Scan for the cell matching the given text and deliver its [X, Y] coordinate at center. 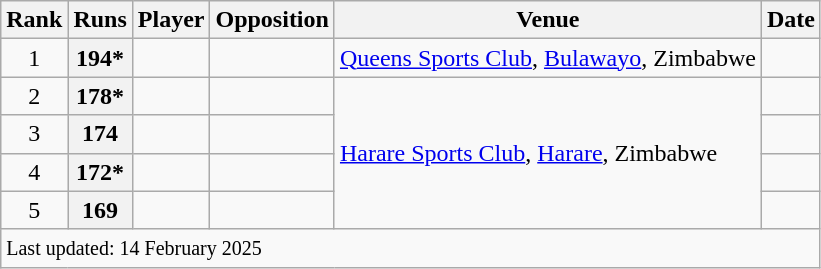
Runs [100, 20]
174 [100, 134]
Player [171, 20]
Queens Sports Club, Bulawayo, Zimbabwe [548, 58]
169 [100, 210]
5 [34, 210]
194* [100, 58]
Harare Sports Club, Harare, Zimbabwe [548, 153]
Date [790, 20]
Last updated: 14 February 2025 [411, 248]
Rank [34, 20]
2 [34, 96]
Venue [548, 20]
4 [34, 172]
1 [34, 58]
Opposition [272, 20]
178* [100, 96]
172* [100, 172]
3 [34, 134]
